Provide the (X, Y) coordinate of the cell's center where the given text is located.  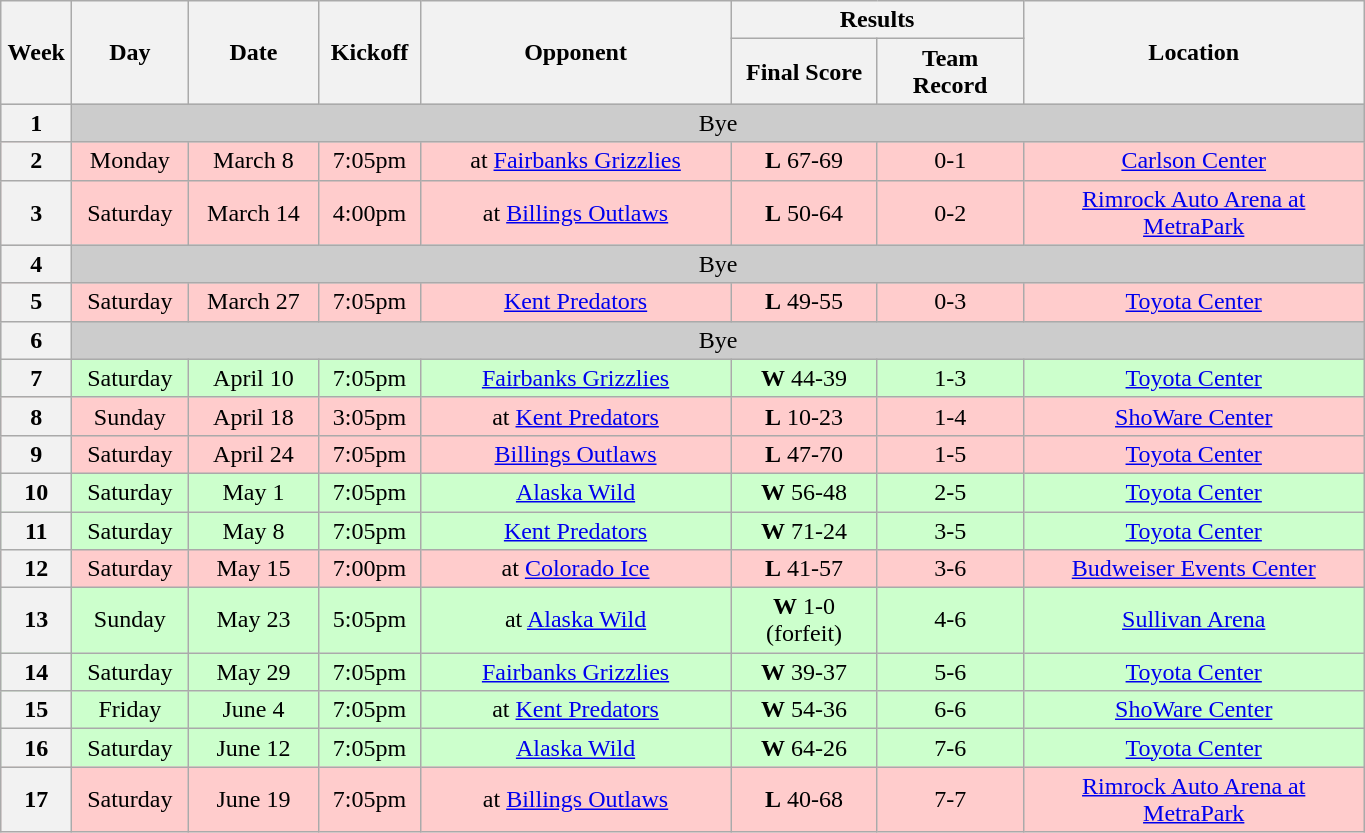
16 (36, 748)
March 14 (254, 212)
May 29 (254, 672)
Results (877, 20)
April 10 (254, 378)
0-2 (950, 212)
17 (36, 800)
1-3 (950, 378)
W 1-0 (forfeit) (804, 620)
L 47-70 (804, 454)
W 71-24 (804, 531)
Day (130, 52)
Sullivan Arena (1194, 620)
May 15 (254, 569)
W 44-39 (804, 378)
3:05pm (370, 416)
Kickoff (370, 52)
9 (36, 454)
June 19 (254, 800)
Billings Outlaws (576, 454)
May 8 (254, 531)
Location (1194, 52)
10 (36, 492)
Opponent (576, 52)
at Colorado Ice (576, 569)
W 56-48 (804, 492)
Date (254, 52)
6-6 (950, 710)
at Fairbanks Grizzlies (576, 161)
June 12 (254, 748)
L 41-57 (804, 569)
May 23 (254, 620)
2-5 (950, 492)
7 (36, 378)
L 50-64 (804, 212)
7-6 (950, 748)
W 39-37 (804, 672)
Week (36, 52)
March 27 (254, 302)
1 (36, 123)
13 (36, 620)
4:00pm (370, 212)
L 40-68 (804, 800)
0-1 (950, 161)
Monday (130, 161)
8 (36, 416)
W 64-26 (804, 748)
0-3 (950, 302)
3-5 (950, 531)
3 (36, 212)
1-5 (950, 454)
Budweiser Events Center (1194, 569)
5 (36, 302)
15 (36, 710)
March 8 (254, 161)
5-6 (950, 672)
L 10-23 (804, 416)
2 (36, 161)
6 (36, 340)
7:00pm (370, 569)
June 4 (254, 710)
5:05pm (370, 620)
3-6 (950, 569)
1-4 (950, 416)
7-7 (950, 800)
Final Score (804, 72)
May 1 (254, 492)
Team Record (950, 72)
at Alaska Wild (576, 620)
April 18 (254, 416)
Friday (130, 710)
14 (36, 672)
W 54-36 (804, 710)
4-6 (950, 620)
12 (36, 569)
L 67-69 (804, 161)
4 (36, 264)
L 49-55 (804, 302)
Carlson Center (1194, 161)
11 (36, 531)
April 24 (254, 454)
